Detect which cell encompasses the target text, then output its [X, Y] center coordinate. 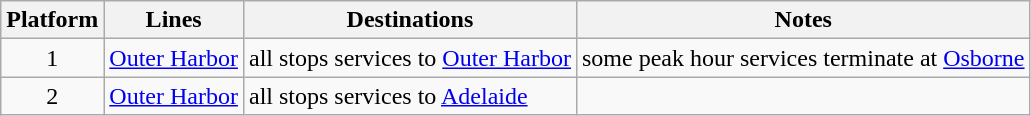
some peak hour services terminate at Osborne [803, 58]
all stops services to Outer Harbor [410, 58]
1 [52, 58]
all stops services to Adelaide [410, 96]
Notes [803, 20]
Lines [174, 20]
Destinations [410, 20]
Platform [52, 20]
2 [52, 96]
